Find where the given text appears and provide that cell's center as (X, Y) coordinate. 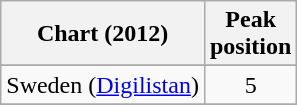
Peakposition (250, 34)
Sweden (Digilistan) (103, 85)
5 (250, 85)
Chart (2012) (103, 34)
